Find where the given text appears and provide that cell's center as (x, y) coordinate. 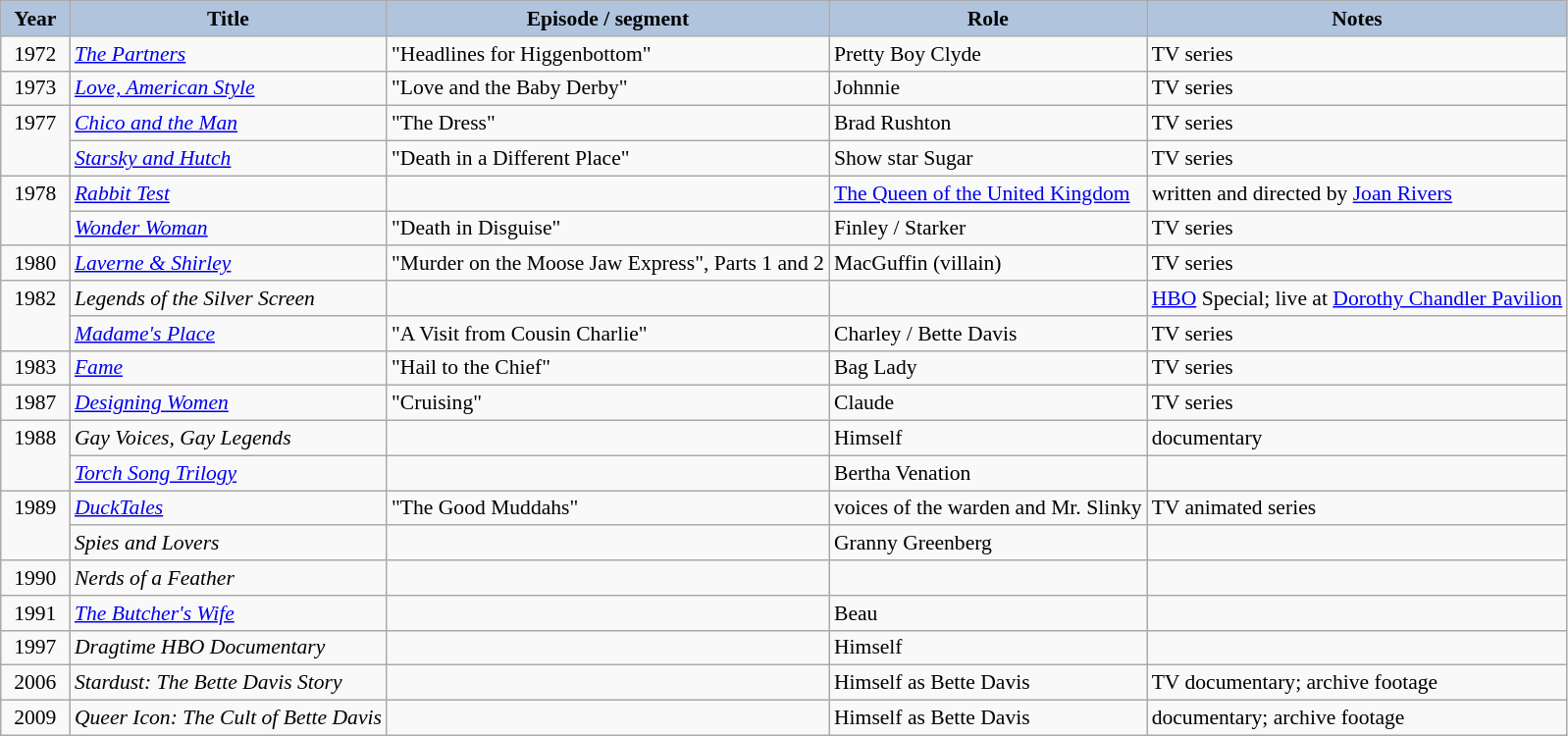
Designing Women (228, 403)
Episode / segment (608, 19)
Madame's Place (228, 334)
Granny Greenberg (988, 544)
1977 (35, 141)
Bag Lady (988, 368)
Title (228, 19)
"Headlines for Higgenbottom" (608, 54)
Gay Voices, Gay Legends (228, 439)
Wonder Woman (228, 229)
1982 (35, 316)
1997 (35, 648)
Love, American Style (228, 88)
TV animated series (1358, 508)
1972 (35, 54)
1983 (35, 368)
Spies and Lovers (228, 544)
documentary (1358, 439)
1978 (35, 210)
"Death in Disguise" (608, 229)
Finley / Starker (988, 229)
"Love and the Baby Derby" (608, 88)
The Partners (228, 54)
Role (988, 19)
Claude (988, 403)
DuckTales (228, 508)
Notes (1358, 19)
HBO Special; live at Dorothy Chandler Pavilion (1358, 298)
Fame (228, 368)
Beau (988, 613)
"Cruising" (608, 403)
Charley / Bette Davis (988, 334)
The Butcher's Wife (228, 613)
1988 (35, 455)
1991 (35, 613)
MacGuffin (villain) (988, 264)
Bertha Venation (988, 473)
1989 (35, 526)
TV documentary; archive footage (1358, 683)
Laverne & Shirley (228, 264)
Show star Sugar (988, 159)
written and directed by Joan Rivers (1358, 193)
1980 (35, 264)
Rabbit Test (228, 193)
"Death in a Different Place" (608, 159)
documentary; archive footage (1358, 718)
The Queen of the United Kingdom (988, 193)
Legends of the Silver Screen (228, 298)
Queer Icon: The Cult of Bette Davis (228, 718)
Brad Rushton (988, 124)
Chico and the Man (228, 124)
Starsky and Hutch (228, 159)
Torch Song Trilogy (228, 473)
Nerds of a Feather (228, 578)
1973 (35, 88)
Johnnie (988, 88)
1987 (35, 403)
"A Visit from Cousin Charlie" (608, 334)
2009 (35, 718)
Dragtime HBO Documentary (228, 648)
"Hail to the Chief" (608, 368)
Year (35, 19)
"The Dress" (608, 124)
voices of the warden and Mr. Slinky (988, 508)
Stardust: The Bette Davis Story (228, 683)
1990 (35, 578)
Pretty Boy Clyde (988, 54)
2006 (35, 683)
"The Good Muddahs" (608, 508)
"Murder on the Moose Jaw Express", Parts 1 and 2 (608, 264)
